Extract the (X, Y) coordinate from the center of the cell holding the provided text.  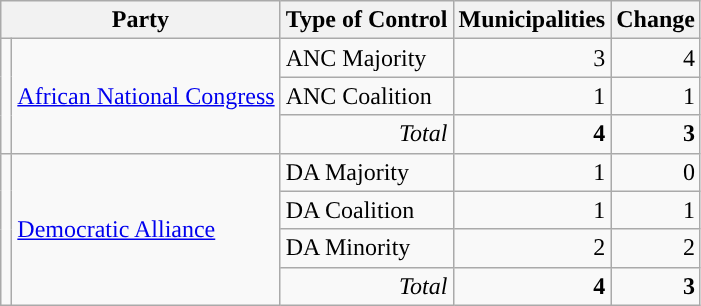
Party (140, 20)
DA Coalition (366, 210)
ANC Coalition (366, 96)
DA Minority (366, 248)
ANC Majority (366, 58)
Change (656, 20)
Municipalities (532, 20)
African National Congress (146, 96)
0 (656, 172)
Democratic Alliance (146, 229)
DA Majority (366, 172)
Type of Control (366, 20)
